Search for the cell housing the specified text and yield its (x, y) center coordinate. 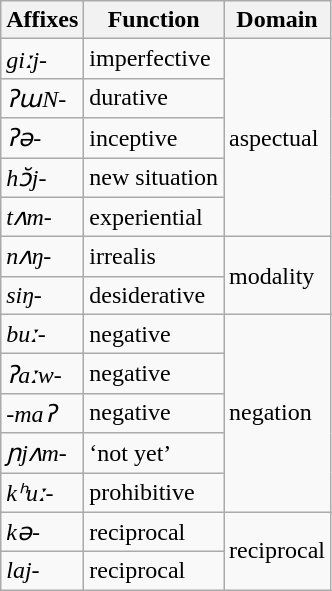
giːj- (42, 59)
ʔɯN- (42, 98)
desiderative (154, 295)
ʔaːw- (42, 374)
buː- (42, 334)
experiential (154, 217)
irrealis (154, 257)
Domain (278, 20)
-maʔ (42, 413)
imperfective (154, 59)
new situation (154, 178)
negation (278, 413)
Affixes (42, 20)
laj- (42, 571)
siŋ- (42, 295)
modality (278, 276)
prohibitive (154, 492)
kʰuː- (42, 492)
tʌm- (42, 217)
inceptive (154, 138)
durative (154, 98)
nʌŋ- (42, 257)
ɲjʌm- (42, 453)
Function (154, 20)
kə- (42, 532)
hɔ̆j- (42, 178)
aspectual (278, 138)
‘not yet’ (154, 453)
ʔə- (42, 138)
